Capture the cell that displays the provided text and extract its (X, Y) central coordinate. 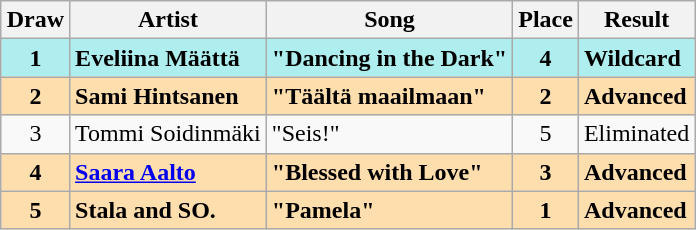
"Seis!" (389, 134)
Artist (168, 20)
Place (546, 20)
"Pamela" (389, 210)
"Blessed with Love" (389, 172)
Result (636, 20)
Stala and SO. (168, 210)
Draw (35, 20)
Song (389, 20)
"Dancing in the Dark" (389, 58)
Sami Hintsanen (168, 96)
"Täältä maailmaan" (389, 96)
Tommi Soidinmäki (168, 134)
Eliminated (636, 134)
Wildcard (636, 58)
Saara Aalto (168, 172)
Eveliina Määttä (168, 58)
